Return the (x, y) coordinate for the center point of the cell that contains the specified text.  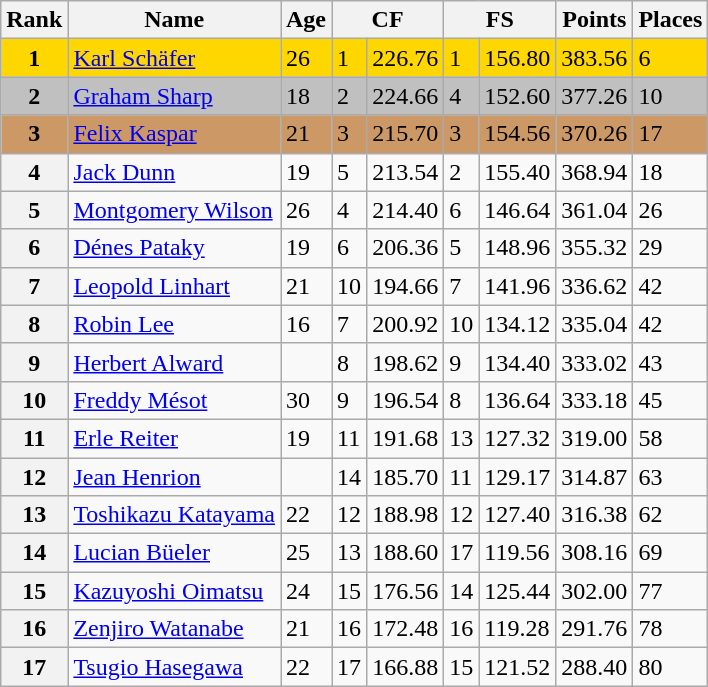
Jean Henrion (174, 477)
166.88 (406, 667)
316.38 (594, 515)
58 (670, 438)
383.56 (594, 58)
Graham Sharp (174, 96)
134.40 (518, 362)
Montgomery Wilson (174, 210)
Toshikazu Katayama (174, 515)
125.44 (518, 591)
Herbert Alward (174, 362)
206.36 (406, 248)
194.66 (406, 286)
Leopold Linhart (174, 286)
134.12 (518, 324)
30 (306, 400)
24 (306, 591)
25 (306, 553)
78 (670, 629)
45 (670, 400)
Karl Schäfer (174, 58)
291.76 (594, 629)
198.62 (406, 362)
302.00 (594, 591)
146.64 (518, 210)
Age (306, 20)
355.32 (594, 248)
319.00 (594, 438)
127.40 (518, 515)
119.56 (518, 553)
119.28 (518, 629)
Kazuyoshi Oimatsu (174, 591)
155.40 (518, 172)
Jack Dunn (174, 172)
Erle Reiter (174, 438)
185.70 (406, 477)
69 (670, 553)
336.62 (594, 286)
176.56 (406, 591)
Lucian Büeler (174, 553)
43 (670, 362)
335.04 (594, 324)
121.52 (518, 667)
Robin Lee (174, 324)
196.54 (406, 400)
127.32 (518, 438)
152.60 (518, 96)
308.16 (594, 553)
288.40 (594, 667)
CF (388, 20)
188.98 (406, 515)
368.94 (594, 172)
29 (670, 248)
136.64 (518, 400)
188.60 (406, 553)
77 (670, 591)
215.70 (406, 134)
63 (670, 477)
129.17 (518, 477)
361.04 (594, 210)
191.68 (406, 438)
FS (500, 20)
Rank (34, 20)
156.80 (518, 58)
154.56 (518, 134)
Felix Kaspar (174, 134)
Tsugio Hasegawa (174, 667)
370.26 (594, 134)
314.87 (594, 477)
Points (594, 20)
172.48 (406, 629)
200.92 (406, 324)
224.66 (406, 96)
141.96 (518, 286)
Places (670, 20)
213.54 (406, 172)
Dénes Pataky (174, 248)
80 (670, 667)
Freddy Mésot (174, 400)
377.26 (594, 96)
Name (174, 20)
333.18 (594, 400)
333.02 (594, 362)
226.76 (406, 58)
62 (670, 515)
Zenjiro Watanabe (174, 629)
148.96 (518, 248)
214.40 (406, 210)
